Detect which cell encompasses the target text, then output its (X, Y) center coordinate. 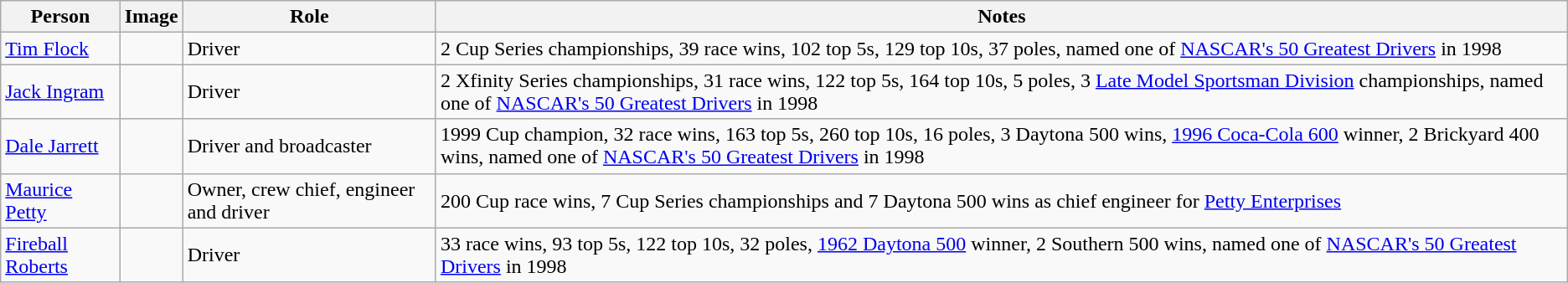
Owner, crew chief, engineer and driver (309, 201)
Tim Flock (60, 49)
Notes (1002, 17)
Image (151, 17)
Person (60, 17)
200 Cup race wins, 7 Cup Series championships and 7 Daytona 500 wins as chief engineer for Petty Enterprises (1002, 201)
Driver and broadcaster (309, 146)
Fireball Roberts (60, 255)
33 race wins, 93 top 5s, 122 top 10s, 32 poles, 1962 Daytona 500 winner, 2 Southern 500 wins, named one of NASCAR's 50 Greatest Drivers in 1998 (1002, 255)
2 Cup Series championships, 39 race wins, 102 top 5s, 129 top 10s, 37 poles, named one of NASCAR's 50 Greatest Drivers in 1998 (1002, 49)
Role (309, 17)
Dale Jarrett (60, 146)
Jack Ingram (60, 92)
Maurice Petty (60, 201)
